Determine the (X, Y) coordinate at the center of the cell enclosing the given text.  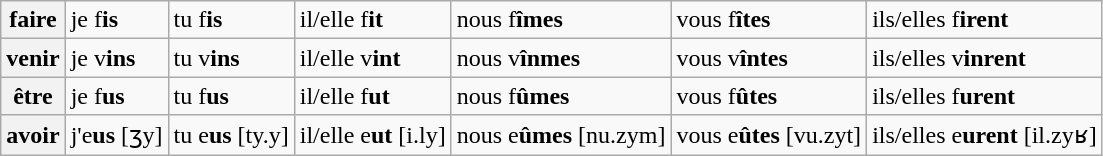
tu fus (231, 96)
vous eûtes [vu.zyt] (769, 135)
nous vînmes (561, 58)
il/elle eut [i.ly] (372, 135)
ils/elles eurent [il.zyʁ] (985, 135)
nous fûmes (561, 96)
vous fûtes (769, 96)
nous eûmes [nu.zym] (561, 135)
tu fis (231, 20)
je fis (116, 20)
il/elle vint (372, 58)
il/elle fut (372, 96)
avoir (33, 135)
j'eus [ʒy] (116, 135)
vous fîtes (769, 20)
je vins (116, 58)
il/elle fit (372, 20)
tu vins (231, 58)
vous vîntes (769, 58)
nous fîmes (561, 20)
tu eus [ty.y] (231, 135)
ils/elles furent (985, 96)
être (33, 96)
venir (33, 58)
ils/elles firent (985, 20)
je fus (116, 96)
faire (33, 20)
ils/elles vinrent (985, 58)
